Scan for the cell matching the given text and deliver its [X, Y] coordinate at center. 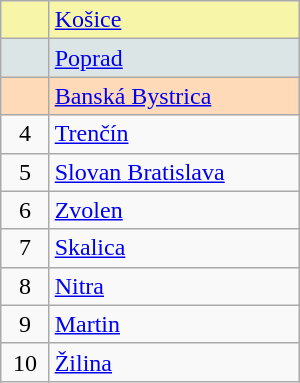
6 [25, 210]
10 [25, 362]
Banská Bystrica [174, 96]
Košice [174, 20]
Skalica [174, 248]
Slovan Bratislava [174, 172]
4 [25, 134]
Trenčín [174, 134]
Poprad [174, 58]
8 [25, 286]
9 [25, 324]
5 [25, 172]
Martin [174, 324]
Nitra [174, 286]
Zvolen [174, 210]
7 [25, 248]
Žilina [174, 362]
